Identify which cell holds the provided text, then report its [x, y] central coordinate. 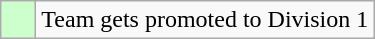
Team gets promoted to Division 1 [205, 20]
